Provide the (X, Y) coordinate of the cell's center where the given text is located.  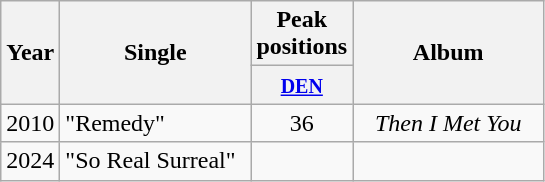
Then I Met You (448, 123)
2010 (30, 123)
Album (448, 52)
"Remedy" (156, 123)
36 (302, 123)
Peak positions (302, 34)
2024 (30, 161)
DEN (302, 85)
Single (156, 52)
Year (30, 52)
"So Real Surreal" (156, 161)
